Identify which cell holds the provided text, then report its [X, Y] central coordinate. 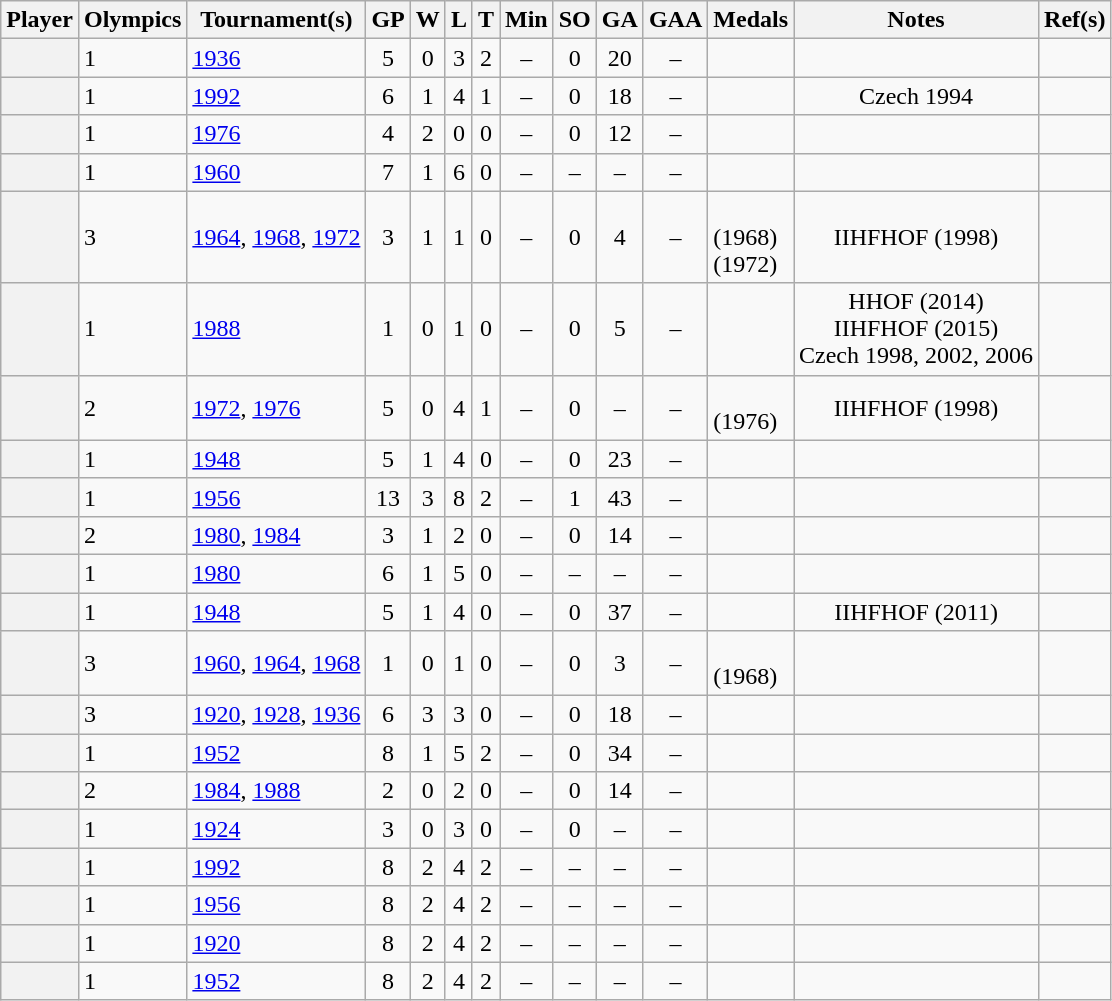
IIHFHOF (2011) [916, 611]
43 [620, 497]
Min [527, 20]
1960 [276, 172]
23 [620, 459]
1980, 1984 [276, 535]
1988 [276, 329]
1936 [276, 58]
1960, 1964, 1968 [276, 664]
(1968) [751, 664]
1920 [276, 943]
1976 [276, 134]
20 [620, 58]
GP [388, 20]
1980 [276, 573]
T [486, 20]
Czech 1994 [916, 96]
L [458, 20]
Tournament(s) [276, 20]
Player [40, 20]
Notes [916, 20]
Medals [751, 20]
HHOF (2014) IIHFHOF (2015)Czech 1998, 2002, 2006 [916, 329]
Olympics [132, 20]
1920, 1928, 1936 [276, 715]
SO [574, 20]
1964, 1968, 1972 [276, 237]
Ref(s) [1075, 20]
(1968) (1972) [751, 237]
(1976) [751, 408]
1984, 1988 [276, 791]
7 [388, 172]
34 [620, 753]
GA [620, 20]
13 [388, 497]
W [428, 20]
12 [620, 134]
1972, 1976 [276, 408]
GAA [675, 20]
1924 [276, 829]
37 [620, 611]
